Extract the [x, y] coordinate from the center of the cell holding the provided text.  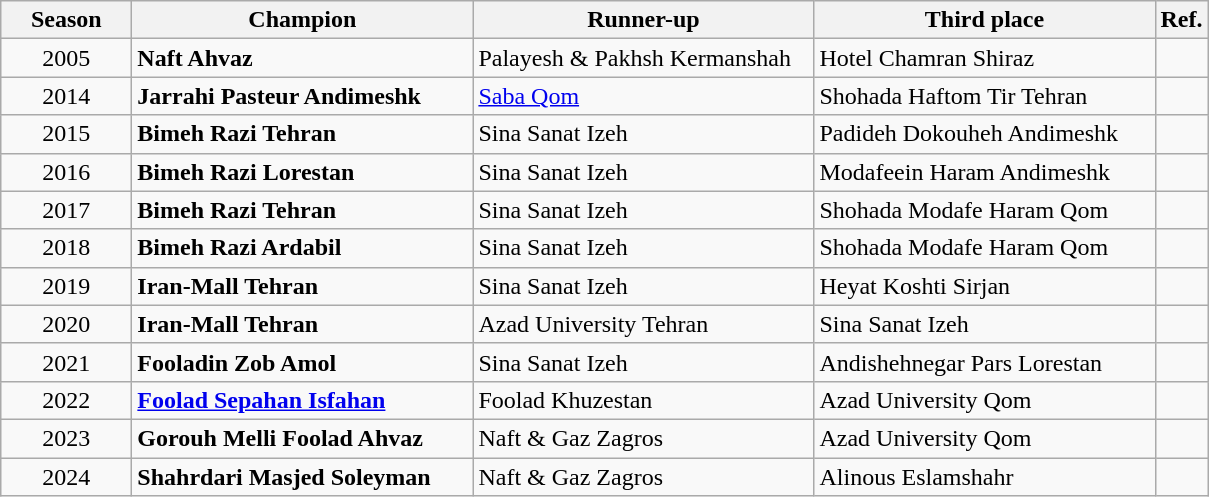
Azad University Tehran [644, 324]
Modafeein Haram Andimeshk [984, 172]
2018 [66, 248]
Third place [984, 20]
2019 [66, 286]
Fooladin Zob Amol [302, 362]
Ref. [1182, 20]
Champion [302, 20]
2021 [66, 362]
2022 [66, 400]
Heyat Koshti Sirjan [984, 286]
Bimeh Razi Lorestan [302, 172]
2015 [66, 134]
2020 [66, 324]
2024 [66, 477]
Jarrahi Pasteur Andimeshk [302, 96]
Runner-up [644, 20]
2017 [66, 210]
Padideh Dokouheh Andimeshk [984, 134]
Naft Ahvaz [302, 58]
Shohada Haftom Tir Tehran [984, 96]
Hotel Chamran Shiraz [984, 58]
2023 [66, 438]
Alinous Eslamshahr [984, 477]
Andishehnegar Pars Lorestan [984, 362]
Season [66, 20]
Gorouh Melli Foolad Ahvaz [302, 438]
2016 [66, 172]
2005 [66, 58]
Palayesh & Pakhsh Kermanshah [644, 58]
Shahrdari Masjed Soleyman [302, 477]
Saba Qom [644, 96]
Bimeh Razi Ardabil [302, 248]
Foolad Sepahan Isfahan [302, 400]
2014 [66, 96]
Foolad Khuzestan [644, 400]
